Capture the cell that displays the provided text and extract its [x, y] central coordinate. 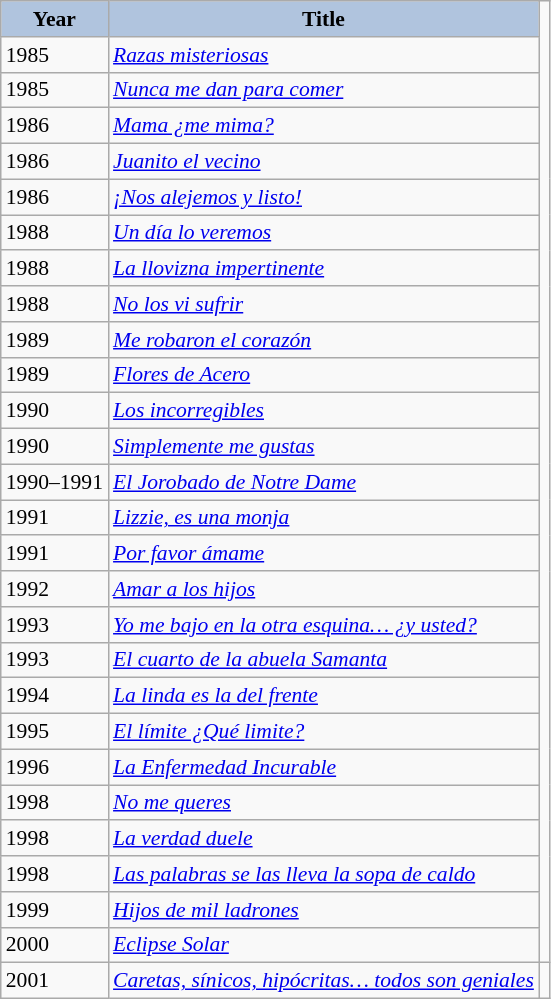
Flores de Acero [324, 375]
Razas misteriosas [324, 55]
La verdad duele [324, 839]
Amar a los hijos [324, 589]
Un día lo veremos [324, 233]
Los incorregibles [324, 411]
Me robaron el corazón [324, 340]
2001 [54, 981]
La llovizna impertinente [324, 269]
1996 [54, 767]
No los vi sufrir [324, 304]
Nunca me dan para comer [324, 90]
No me queres [324, 803]
Year [54, 19]
Las palabras se las lleva la sopa de caldo [324, 874]
¡Nos alejemos y listo! [324, 197]
El Jorobado de Notre Dame [324, 482]
Simplemente me gustas [324, 447]
El límite ¿Qué limite? [324, 732]
Yo me bajo en la otra esquina… ¿y usted? [324, 625]
2000 [54, 945]
Eclipse Solar [324, 945]
Lizzie, es una monja [324, 518]
Hijos de mil ladrones [324, 910]
1994 [54, 696]
Title [324, 19]
Mama ¿me mima? [324, 126]
1992 [54, 589]
La Enfermedad Incurable [324, 767]
1990–1991 [54, 482]
Caretas, sínicos, hipócritas… todos son geniales [324, 981]
1999 [54, 910]
1995 [54, 732]
La linda es la del frente [324, 696]
Por favor ámame [324, 554]
El cuarto de la abuela Samanta [324, 660]
Juanito el vecino [324, 162]
